Search for the cell housing the specified text and yield its (x, y) center coordinate. 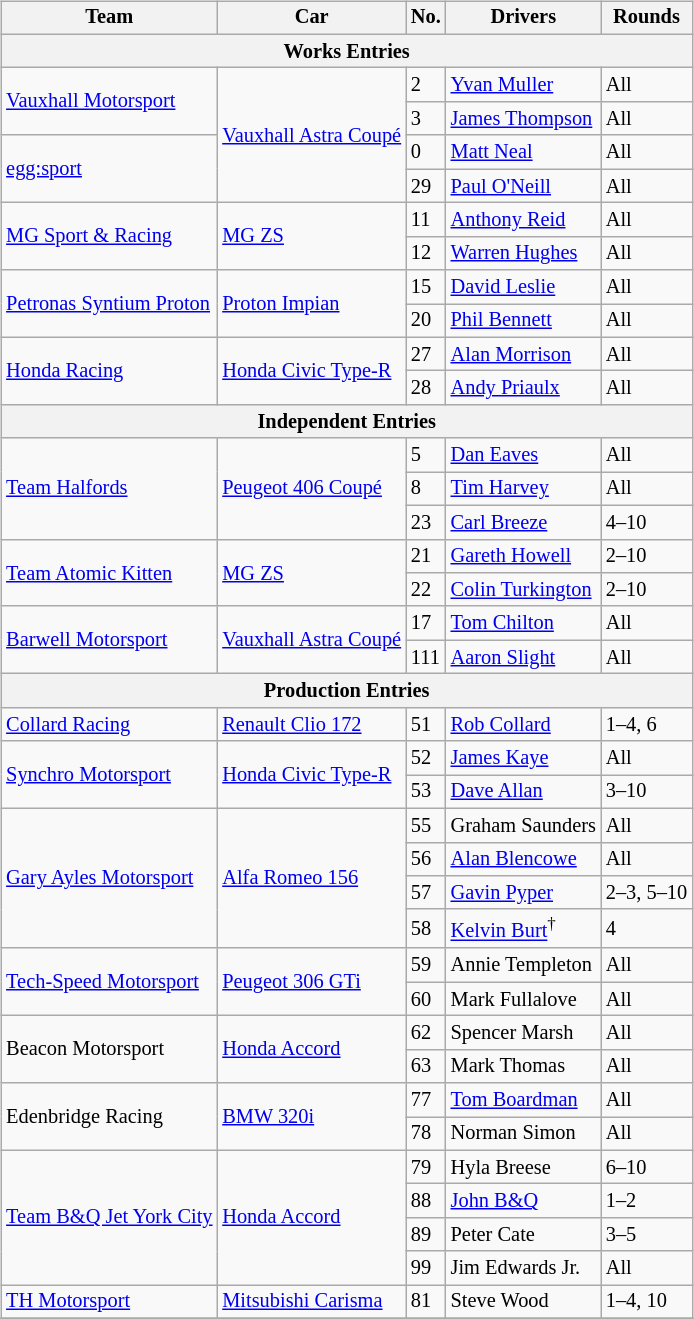
Phil Bennett (524, 321)
Alan Blencowe (524, 859)
56 (426, 859)
Dave Allan (524, 792)
Car (312, 18)
3–10 (646, 792)
Gary Ayles Motorsport (109, 878)
Colin Turkington (524, 590)
Proton Impian (312, 304)
58 (426, 928)
11 (426, 220)
3 (426, 119)
57 (426, 893)
4–10 (646, 522)
Barwell Motorsport (109, 640)
Anthony Reid (524, 220)
Peter Cate (524, 1235)
Mark Fullalove (524, 999)
28 (426, 388)
12 (426, 253)
Alan Morrison (524, 354)
Paul O'Neill (524, 186)
MG Sport & Racing (109, 236)
Andy Priaulx (524, 388)
Annie Templeton (524, 965)
Aaron Slight (524, 657)
Matt Neal (524, 152)
63 (426, 1066)
James Thompson (524, 119)
Spencer Marsh (524, 1033)
Tom Chilton (524, 623)
Tom Boardman (524, 1100)
21 (426, 556)
Rob Collard (524, 724)
Drivers (524, 18)
78 (426, 1134)
55 (426, 825)
81 (426, 1302)
99 (426, 1268)
3–5 (646, 1235)
4 (646, 928)
BMW 320i (312, 1116)
egg:sport (109, 168)
60 (426, 999)
No. (426, 18)
Carl Breeze (524, 522)
79 (426, 1167)
Independent Entries (346, 422)
2–3, 5–10 (646, 893)
Honda Racing (109, 370)
Hyla Breese (524, 1167)
Steve Wood (524, 1302)
52 (426, 758)
62 (426, 1033)
29 (426, 186)
Team B&Q Jet York City (109, 1218)
5 (426, 455)
Jim Edwards Jr. (524, 1268)
Graham Saunders (524, 825)
Gareth Howell (524, 556)
Beacon Motorsport (109, 1050)
Dan Eaves (524, 455)
Norman Simon (524, 1134)
James Kaye (524, 758)
88 (426, 1201)
51 (426, 724)
111 (426, 657)
Peugeot 306 GTi (312, 982)
Tim Harvey (524, 489)
Yvan Muller (524, 85)
Edenbridge Racing (109, 1116)
Vauxhall Motorsport (109, 102)
Mark Thomas (524, 1066)
David Leslie (524, 287)
Rounds (646, 18)
Mitsubishi Carisma (312, 1302)
John B&Q (524, 1201)
Petronas Syntium Proton (109, 304)
6–10 (646, 1167)
1–4, 6 (646, 724)
77 (426, 1100)
Kelvin Burt† (524, 928)
2 (426, 85)
53 (426, 792)
Warren Hughes (524, 253)
Production Entries (346, 691)
Team Atomic Kitten (109, 572)
22 (426, 590)
15 (426, 287)
17 (426, 623)
20 (426, 321)
1–4, 10 (646, 1302)
TH Motorsport (109, 1302)
1–2 (646, 1201)
Renault Clio 172 (312, 724)
Team Halfords (109, 488)
Team (109, 18)
23 (426, 522)
59 (426, 965)
Synchro Motorsport (109, 774)
Gavin Pyper (524, 893)
Works Entries (346, 51)
89 (426, 1235)
Peugeot 406 Coupé (312, 488)
27 (426, 354)
Tech-Speed Motorsport (109, 982)
Alfa Romeo 156 (312, 878)
8 (426, 489)
0 (426, 152)
Collard Racing (109, 724)
